Extract the (x, y) coordinate from the center of the cell holding the provided text.  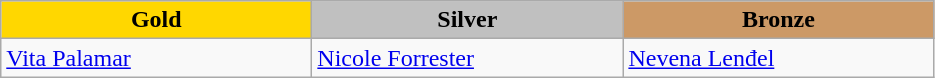
Silver (468, 20)
Bronze (778, 20)
Vita Palamar (156, 58)
Nicole Forrester (468, 58)
Gold (156, 20)
Nevena Lenđel (778, 58)
